Pinpoint the cell where the given text exists, returning its (X, Y) midpoint coordinate. 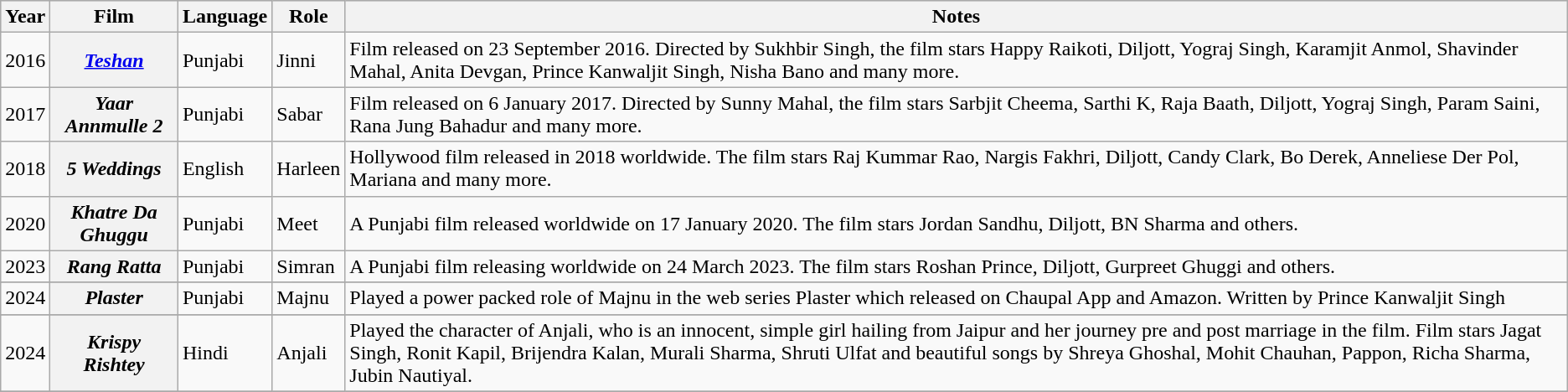
Sabar (308, 114)
Rang Ratta (114, 266)
Plaster (114, 298)
Harleen (308, 169)
A Punjabi film releasing worldwide on 24 March 2023. The film stars Roshan Prince, Diljott, Gurpreet Ghuggi and others. (957, 266)
Anjali (308, 353)
Krispy Rishtey (114, 353)
Year (25, 17)
Khatre Da Ghuggu (114, 223)
Teshan (114, 60)
2023 (25, 266)
A Punjabi film released worldwide on 17 January 2020. The film stars Jordan Sandhu, Diljott, BN Sharma and others. (957, 223)
2016 (25, 60)
English (224, 169)
Notes (957, 17)
2020 (25, 223)
2017 (25, 114)
2018 (25, 169)
Majnu (308, 298)
5 Weddings (114, 169)
Meet (308, 223)
Role (308, 17)
Film (114, 17)
Played a power packed role of Majnu in the web series Plaster which released on Chaupal App and Amazon. Written by Prince Kanwaljit Singh (957, 298)
Simran (308, 266)
Yaar Annmulle 2 (114, 114)
Jinni (308, 60)
Language (224, 17)
Hindi (224, 353)
